From the cell containing the given text, extract its center point as [X, Y] coordinate. 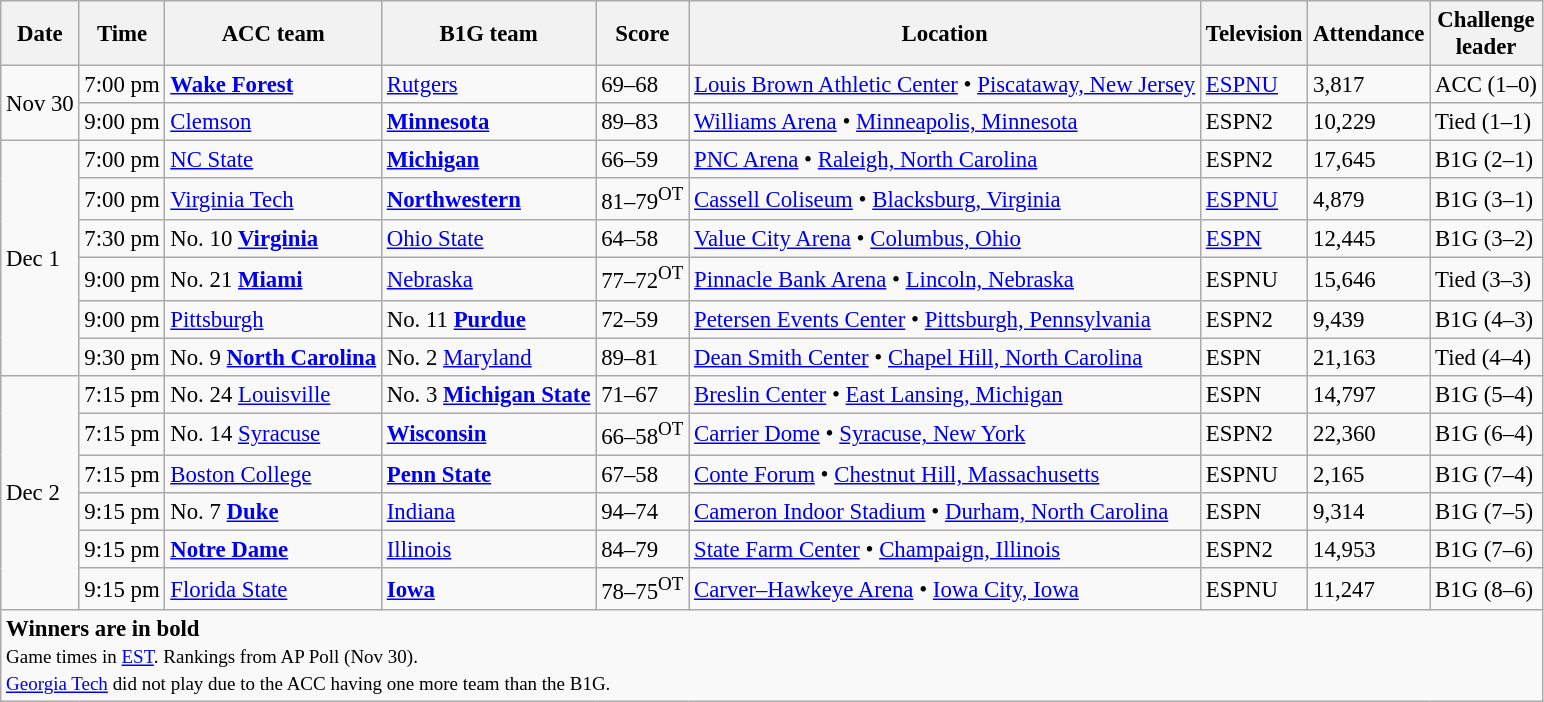
B1G (7–4) [1486, 474]
89–81 [642, 357]
71–67 [642, 394]
B1G (4–3) [1486, 319]
15,646 [1369, 279]
Location [945, 34]
Value City Arena • Columbus, Ohio [945, 239]
22,360 [1369, 434]
84–79 [642, 549]
NC State [273, 160]
B1G (2–1) [1486, 160]
No. 10 Virginia [273, 239]
2,165 [1369, 474]
Conte Forum • Chestnut Hill, Massachusetts [945, 474]
Time [122, 34]
Boston College [273, 474]
9,439 [1369, 319]
Nov 30 [40, 104]
Indiana [488, 512]
81–79OT [642, 199]
Breslin Center • East Lansing, Michigan [945, 394]
Dec 1 [40, 258]
94–74 [642, 512]
11,247 [1369, 589]
Minnesota [488, 122]
78–75OT [642, 589]
PNC Arena • Raleigh, North Carolina [945, 160]
Tied (4–4) [1486, 357]
Florida State [273, 589]
Rutgers [488, 85]
B1G (3–1) [1486, 199]
Petersen Events Center • Pittsburgh, Pennsylvania [945, 319]
4,879 [1369, 199]
Wisconsin [488, 434]
Notre Dame [273, 549]
ACC (1–0) [1486, 85]
3,817 [1369, 85]
No. 14 Syracuse [273, 434]
Challengeleader [1486, 34]
Cassell Coliseum • Blacksburg, Virginia [945, 199]
9:30 pm [122, 357]
14,797 [1369, 394]
10,229 [1369, 122]
Television [1254, 34]
No. 3 Michigan State [488, 394]
Date [40, 34]
B1G (5–4) [1486, 394]
ACC team [273, 34]
Michigan [488, 160]
Louis Brown Athletic Center • Piscataway, New Jersey [945, 85]
66–59 [642, 160]
Attendance [1369, 34]
Virginia Tech [273, 199]
Tied (1–1) [1486, 122]
B1G (6–4) [1486, 434]
Illinois [488, 549]
B1G team [488, 34]
No. 21 Miami [273, 279]
Pinnacle Bank Arena • Lincoln, Nebraska [945, 279]
72–59 [642, 319]
Wake Forest [273, 85]
No. 7 Duke [273, 512]
Northwestern [488, 199]
No. 9 North Carolina [273, 357]
State Farm Center • Champaign, Illinois [945, 549]
Penn State [488, 474]
67–58 [642, 474]
B1G (7–5) [1486, 512]
Cameron Indoor Stadium • Durham, North Carolina [945, 512]
B1G (8–6) [1486, 589]
12,445 [1369, 239]
Iowa [488, 589]
17,645 [1369, 160]
Nebraska [488, 279]
Clemson [273, 122]
Carver–Hawkeye Arena • Iowa City, Iowa [945, 589]
No. 2 Maryland [488, 357]
14,953 [1369, 549]
66–58OT [642, 434]
9,314 [1369, 512]
77–72OT [642, 279]
Score [642, 34]
Winners are in boldGame times in EST. Rankings from AP Poll (Nov 30).Georgia Tech did not play due to the ACC having one more team than the B1G. [772, 656]
Pittsburgh [273, 319]
Dean Smith Center • Chapel Hill, North Carolina [945, 357]
No. 24 Louisville [273, 394]
B1G (7–6) [1486, 549]
Dec 2 [40, 492]
7:30 pm [122, 239]
69–68 [642, 85]
21,163 [1369, 357]
B1G (3–2) [1486, 239]
Carrier Dome • Syracuse, New York [945, 434]
Tied (3–3) [1486, 279]
64–58 [642, 239]
No. 11 Purdue [488, 319]
89–83 [642, 122]
Williams Arena • Minneapolis, Minnesota [945, 122]
Ohio State [488, 239]
